Provide the [X, Y] coordinate of the cell's center where the given text is located.  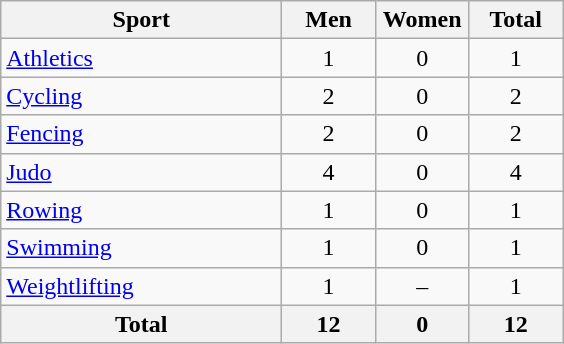
– [422, 286]
Weightlifting [142, 286]
Fencing [142, 134]
Cycling [142, 96]
Judo [142, 172]
Sport [142, 20]
Swimming [142, 248]
Men [329, 20]
Women [422, 20]
Athletics [142, 58]
Rowing [142, 210]
